Output the [X, Y] coordinate of the center of the cell containing the given text.  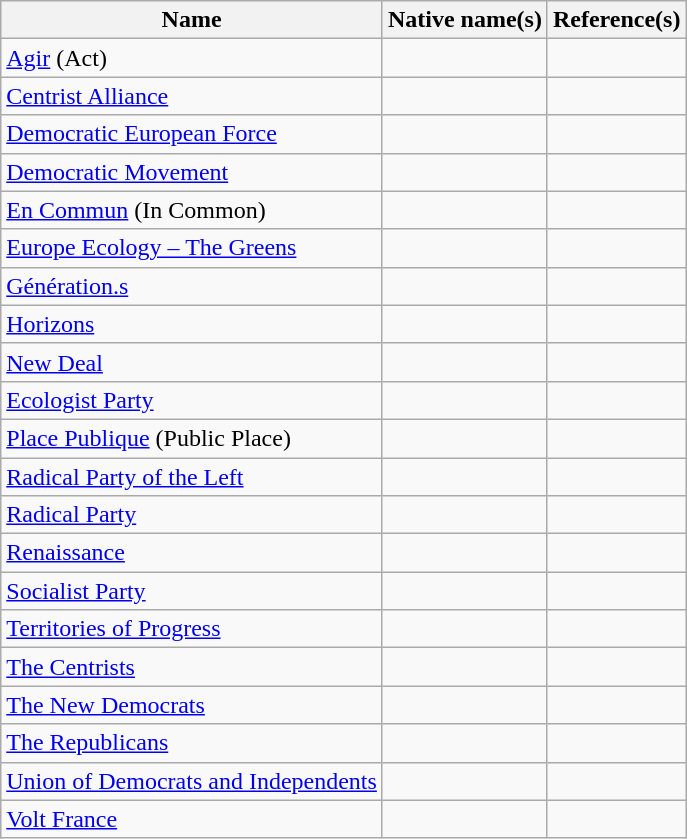
Socialist Party [192, 591]
Native name(s) [464, 20]
En Commun (In Common) [192, 210]
Name [192, 20]
Horizons [192, 324]
Radical Party of the Left [192, 477]
Génération.s [192, 286]
Reference(s) [616, 20]
Union of Democrats and Independents [192, 781]
Ecologist Party [192, 400]
The New Democrats [192, 705]
Europe Ecology – The Greens [192, 248]
Democratic European Force [192, 134]
Place Publique (Public Place) [192, 438]
The Republicans [192, 743]
Democratic Movement [192, 172]
Territories of Progress [192, 629]
Renaissance [192, 553]
Centrist Alliance [192, 96]
New Deal [192, 362]
The Centrists [192, 667]
Agir (Act) [192, 58]
Volt France [192, 819]
Radical Party [192, 515]
